From the cell containing the given text, extract its center point as [X, Y] coordinate. 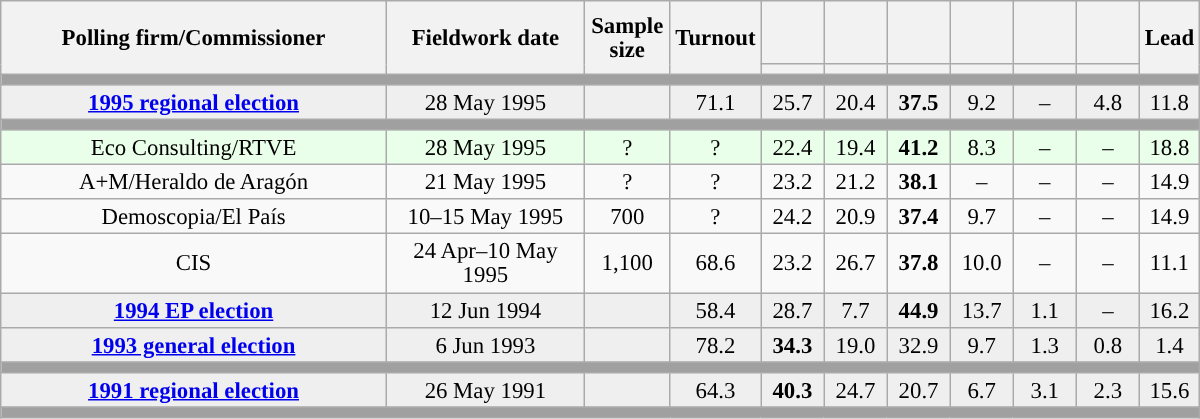
1.3 [1044, 344]
37.4 [918, 218]
7.7 [856, 310]
34.3 [792, 344]
6 Jun 1993 [485, 344]
24.2 [792, 218]
15.6 [1169, 390]
700 [627, 218]
10.0 [982, 264]
Eco Consulting/RTVE [194, 148]
40.3 [792, 390]
19.4 [856, 148]
25.7 [792, 102]
Sample size [627, 38]
16.2 [1169, 310]
1.4 [1169, 344]
1.1 [1044, 310]
20.4 [856, 102]
22.4 [792, 148]
8.3 [982, 148]
CIS [194, 264]
37.8 [918, 264]
19.0 [856, 344]
9.2 [982, 102]
20.9 [856, 218]
13.7 [982, 310]
32.9 [918, 344]
Fieldwork date [485, 38]
1993 general election [194, 344]
0.8 [1108, 344]
1991 regional election [194, 390]
11.1 [1169, 264]
12 Jun 1994 [485, 310]
26 May 1991 [485, 390]
6.7 [982, 390]
41.2 [918, 148]
1994 EP election [194, 310]
1995 regional election [194, 102]
1,100 [627, 264]
2.3 [1108, 390]
38.1 [918, 182]
44.9 [918, 310]
26.7 [856, 264]
78.2 [716, 344]
11.8 [1169, 102]
10–15 May 1995 [485, 218]
20.7 [918, 390]
4.8 [1108, 102]
58.4 [716, 310]
68.6 [716, 264]
71.1 [716, 102]
21 May 1995 [485, 182]
Turnout [716, 38]
37.5 [918, 102]
21.2 [856, 182]
28.7 [792, 310]
Polling firm/Commissioner [194, 38]
24.7 [856, 390]
24 Apr–10 May 1995 [485, 264]
Lead [1169, 38]
Demoscopia/El País [194, 218]
18.8 [1169, 148]
64.3 [716, 390]
A+M/Heraldo de Aragón [194, 182]
3.1 [1044, 390]
